Pinpoint the cell where the given text exists, returning its [x, y] midpoint coordinate. 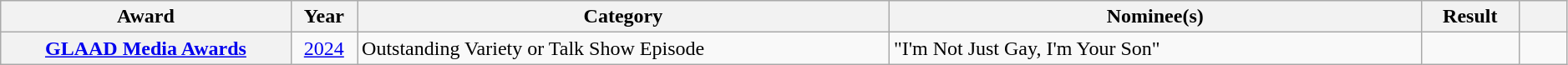
Award [145, 17]
Category [623, 17]
2024 [324, 48]
Year [324, 17]
GLAAD Media Awards [145, 48]
Result [1470, 17]
Outstanding Variety or Talk Show Episode [623, 48]
"I'm Not Just Gay, I'm Your Son" [1154, 48]
Nominee(s) [1154, 17]
